Search for the cell housing the specified text and yield its (X, Y) center coordinate. 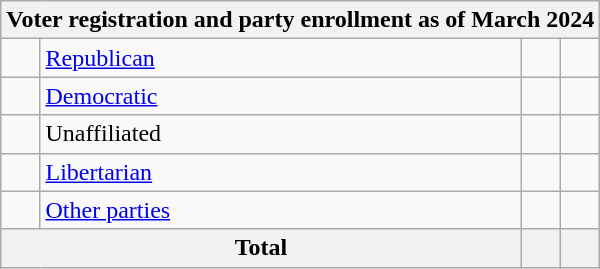
Voter registration and party enrollment as of March 2024 (300, 20)
Other parties (280, 210)
Republican (280, 58)
Total (262, 248)
Democratic (280, 96)
Libertarian (280, 172)
Unaffiliated (280, 134)
